Return the (X, Y) coordinate for the center point of the cell that contains the specified text.  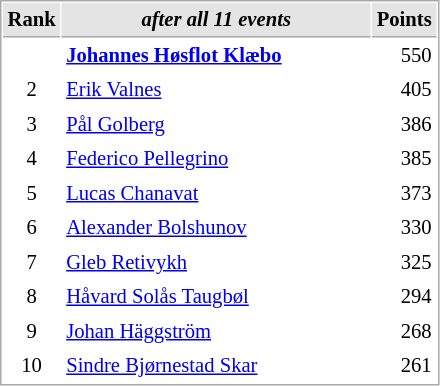
Rank (32, 20)
5 (32, 194)
294 (404, 296)
Lucas Chanavat (216, 194)
2 (32, 90)
10 (32, 366)
6 (32, 228)
330 (404, 228)
385 (404, 158)
7 (32, 262)
Federico Pellegrino (216, 158)
405 (404, 90)
8 (32, 296)
after all 11 events (216, 20)
Erik Valnes (216, 90)
386 (404, 124)
3 (32, 124)
325 (404, 262)
Johan Häggström (216, 332)
261 (404, 366)
Points (404, 20)
Pål Golberg (216, 124)
Sindre Bjørnestad Skar (216, 366)
Håvard Solås Taugbøl (216, 296)
550 (404, 56)
373 (404, 194)
4 (32, 158)
Alexander Bolshunov (216, 228)
268 (404, 332)
Gleb Retivykh (216, 262)
Johannes Høsflot Klæbo (216, 56)
9 (32, 332)
